Locate the cell with the specified text and output its (x, y) center coordinate. 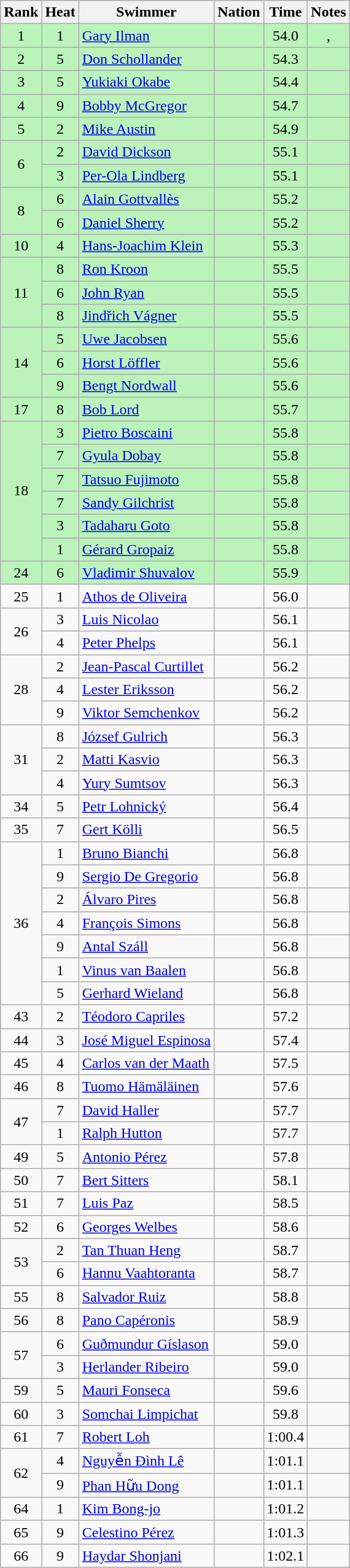
Guðmundur Gíslason (146, 1343)
Sergio De Gregorio (146, 876)
54.3 (286, 59)
59 (21, 1390)
Athos de Oliveira (146, 596)
David Dickson (146, 152)
54.0 (286, 36)
Antonio Pérez (146, 1157)
Bobby McGregor (146, 106)
56 (21, 1320)
57.2 (286, 1016)
56.4 (286, 806)
Petr Lohnický (146, 806)
Per-Ola Lindberg (146, 176)
10 (21, 245)
66 (21, 1556)
Rank (21, 12)
51 (21, 1203)
1:02.1 (286, 1556)
55.3 (286, 245)
Vinus van Baalen (146, 970)
1:00.4 (286, 1437)
Pietro Boscaini (146, 433)
Notes (329, 12)
36 (21, 923)
Herlander Ribeiro (146, 1367)
57.8 (286, 1157)
Carlos van der Maath (146, 1064)
José Miguel Espinosa (146, 1040)
58.5 (286, 1203)
Hans-Joachim Klein (146, 245)
56.5 (286, 830)
17 (21, 409)
18 (21, 491)
Salvador Ruiz (146, 1297)
Luis Paz (146, 1203)
53 (21, 1262)
Tan Thuan Heng (146, 1250)
58.1 (286, 1180)
Tuomo Hämäläinen (146, 1087)
Phan Hữu Dong (146, 1485)
59.6 (286, 1390)
55.9 (286, 573)
44 (21, 1040)
54.4 (286, 82)
14 (21, 363)
57.6 (286, 1087)
65 (21, 1532)
11 (21, 292)
Nguyễn Ðình Lê (146, 1461)
47 (21, 1122)
Haydar Shonjani (146, 1556)
54.9 (286, 129)
54.7 (286, 106)
Jindřich Vágner (146, 316)
61 (21, 1437)
56.0 (286, 596)
Bruno Bianchi (146, 853)
John Ryan (146, 293)
52 (21, 1227)
Mike Austin (146, 129)
Pano Capéronis (146, 1320)
Matti Kasvio (146, 760)
Bengt Nordwall (146, 386)
Yury Sumtsov (146, 783)
Ralph Hutton (146, 1134)
59.8 (286, 1413)
Daniel Sherry (146, 222)
34 (21, 806)
François Simons (146, 923)
Mauri Fonseca (146, 1390)
1:01.3 (286, 1532)
Heat (60, 12)
Swimmer (146, 12)
57.4 (286, 1040)
Tadaharu Goto (146, 526)
Téodoro Capriles (146, 1016)
58.6 (286, 1227)
25 (21, 596)
Gerhard Wieland (146, 993)
David Haller (146, 1110)
Gary Ilman (146, 36)
26 (21, 631)
58.9 (286, 1320)
Somchai Limpichat (146, 1413)
31 (21, 760)
Nation (239, 12)
28 (21, 689)
Uwe Jacobsen (146, 339)
Alain Gottvallès (146, 199)
Hannu Vaahtoranta (146, 1273)
Tatsuo Fujimoto (146, 479)
Gyula Dobay (146, 456)
Viktor Semchenkov (146, 713)
55.7 (286, 409)
57.5 (286, 1064)
43 (21, 1016)
Bob Lord (146, 409)
Georges Welbes (146, 1227)
49 (21, 1157)
Álvaro Pires (146, 900)
Gert Kölli (146, 830)
Vladimir Shuvalov (146, 573)
Yukiaki Okabe (146, 82)
Sandy Gilchrist (146, 503)
Peter Phelps (146, 643)
60 (21, 1413)
35 (21, 830)
55 (21, 1297)
58.8 (286, 1297)
Don Schollander (146, 59)
Jean-Pascal Curtillet (146, 666)
Bert Sitters (146, 1180)
Horst Löffler (146, 363)
Lester Eriksson (146, 690)
62 (21, 1473)
57 (21, 1355)
Gérard Gropaiz (146, 549)
50 (21, 1180)
Ron Kroon (146, 269)
1:01.2 (286, 1509)
64 (21, 1509)
Luis Nicolao (146, 619)
Robert Loh (146, 1437)
46 (21, 1087)
, (329, 36)
24 (21, 573)
József Gulrich (146, 736)
Antal Száll (146, 946)
Celestino Pérez (146, 1532)
Kim Bong-jo (146, 1509)
Time (286, 12)
45 (21, 1064)
